Find where the given text appears and provide that cell's center as (X, Y) coordinate. 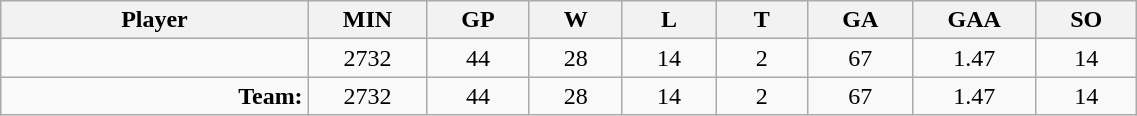
L (668, 20)
T (762, 20)
GP (478, 20)
GA (860, 20)
Player (154, 20)
Team: (154, 96)
W (576, 20)
SO (1086, 20)
MIN (368, 20)
GAA (974, 20)
